Provide the [x, y] coordinate of the cell's center where the given text is located.  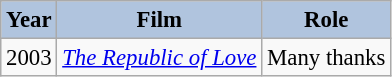
Film [160, 20]
Role [326, 20]
Year [29, 20]
The Republic of Love [160, 58]
Many thanks [326, 58]
2003 [29, 58]
